Return the (x, y) coordinate for the center point of the cell that contains the specified text.  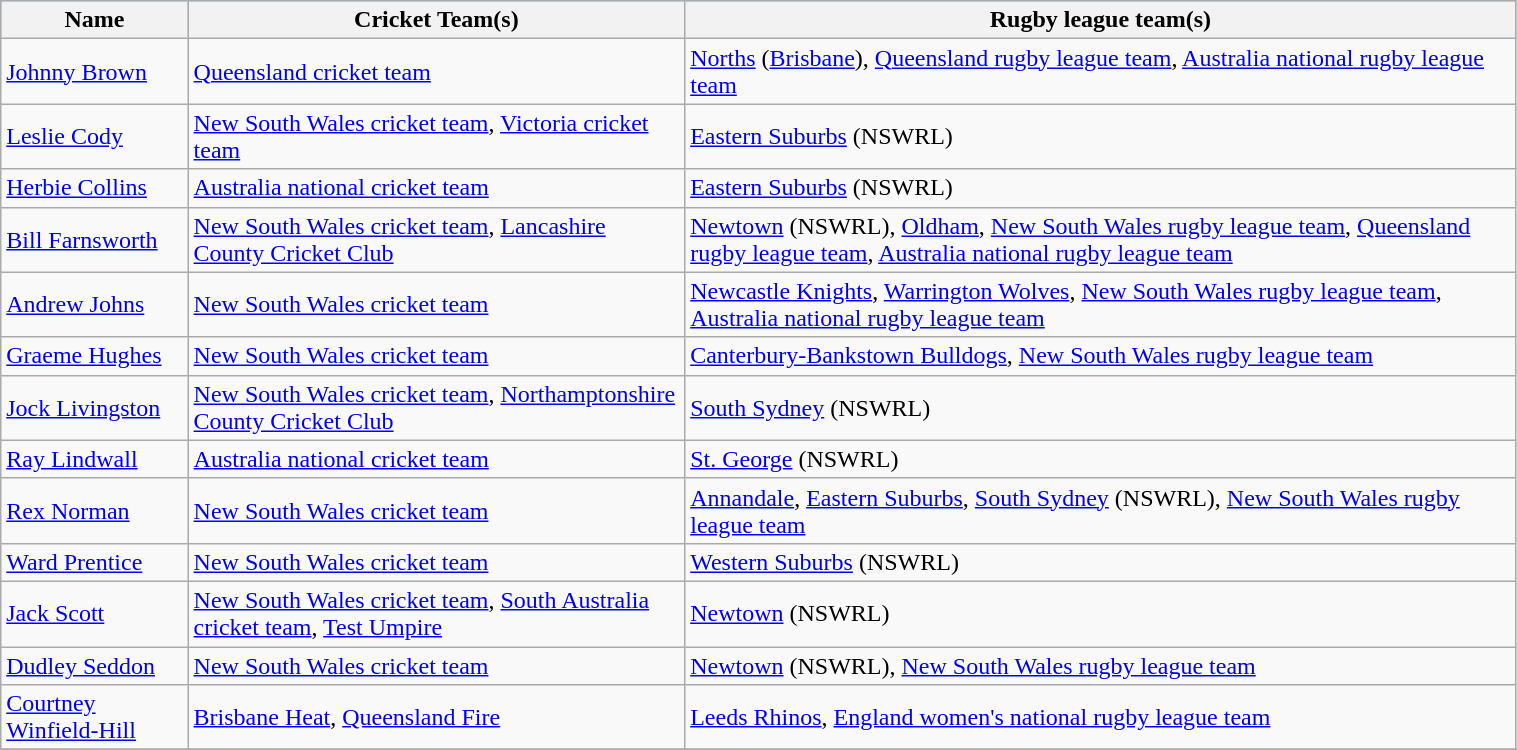
New South Wales cricket team, Northamptonshire County Cricket Club (436, 408)
New South Wales cricket team, South Australia cricket team, Test Umpire (436, 614)
South Sydney (NSWRL) (1100, 408)
Jock Livingston (94, 408)
Queensland cricket team (436, 72)
Newtown (NSWRL), Oldham, New South Wales rugby league team, Queensland rugby league team, Australia national rugby league team (1100, 240)
Leeds Rhinos, England women's national rugby league team (1100, 718)
Dudley Seddon (94, 665)
Cricket Team(s) (436, 20)
Name (94, 20)
Andrew Johns (94, 304)
Graeme Hughes (94, 356)
Norths (Brisbane), Queensland rugby league team, Australia national rugby league team (1100, 72)
Canterbury-Bankstown Bulldogs, New South Wales rugby league team (1100, 356)
Western Suburbs (NSWRL) (1100, 562)
New South Wales cricket team, Lancashire County Cricket Club (436, 240)
Newtown (NSWRL), New South Wales rugby league team (1100, 665)
Ward Prentice (94, 562)
Bill Farnsworth (94, 240)
Leslie Cody (94, 136)
Jack Scott (94, 614)
Ray Lindwall (94, 459)
Brisbane Heat, Queensland Fire (436, 718)
Herbie Collins (94, 188)
Newcastle Knights, Warrington Wolves, New South Wales rugby league team, Australia national rugby league team (1100, 304)
Annandale, Eastern Suburbs, South Sydney (NSWRL), New South Wales rugby league team (1100, 510)
St. George (NSWRL) (1100, 459)
Rugby league team(s) (1100, 20)
Newtown (NSWRL) (1100, 614)
Courtney Winfield-Hill (94, 718)
Johnny Brown (94, 72)
Rex Norman (94, 510)
New South Wales cricket team, Victoria cricket team (436, 136)
